Search for the cell housing the specified text and yield its [X, Y] center coordinate. 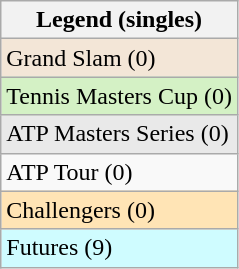
Grand Slam (0) [120, 58]
Futures (9) [120, 248]
ATP Masters Series (0) [120, 134]
Legend (singles) [120, 20]
ATP Tour (0) [120, 172]
Challengers (0) [120, 210]
Tennis Masters Cup (0) [120, 96]
